Output the (x, y) coordinate of the center of the cell containing the given text.  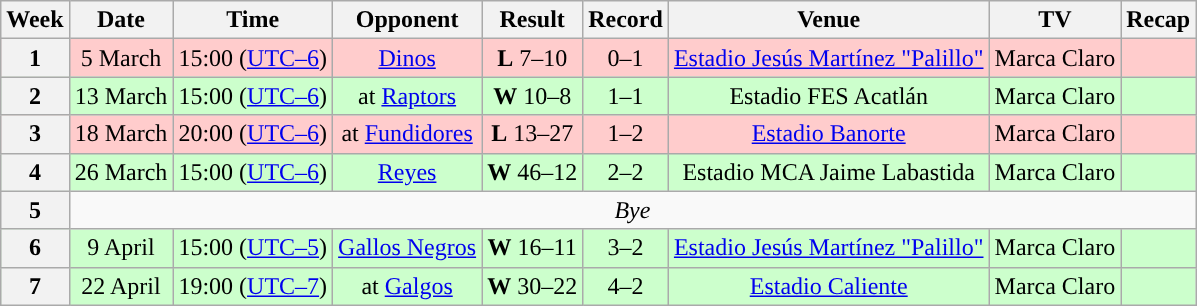
Bye (632, 210)
W 10–8 (532, 96)
1 (35, 58)
2 (35, 96)
7 (35, 286)
Record (626, 20)
2–2 (626, 172)
Opponent (408, 20)
Week (35, 20)
4–2 (626, 286)
6 (35, 248)
Reyes (408, 172)
1–1 (626, 96)
26 March (121, 172)
5 (35, 210)
TV (1055, 20)
L 7–10 (532, 58)
Time (253, 20)
19:00 (UTC–7) (253, 286)
Venue (828, 20)
W 46–12 (532, 172)
Estadio FES Acatlán (828, 96)
20:00 (UTC–6) (253, 134)
at Galgos (408, 286)
4 (35, 172)
13 March (121, 96)
at Fundidores (408, 134)
W 16–11 (532, 248)
W 30–22 (532, 286)
Recap (1158, 20)
18 March (121, 134)
Dinos (408, 58)
Estadio MCA Jaime Labastida (828, 172)
Estadio Caliente (828, 286)
at Raptors (408, 96)
5 March (121, 58)
Date (121, 20)
L 13–27 (532, 134)
1–2 (626, 134)
15:00 (UTC–5) (253, 248)
3 (35, 134)
Result (532, 20)
22 April (121, 286)
9 April (121, 248)
3–2 (626, 248)
0–1 (626, 58)
Gallos Negros (408, 248)
Estadio Banorte (828, 134)
